Return [X, Y] of the center of cell containing provided text 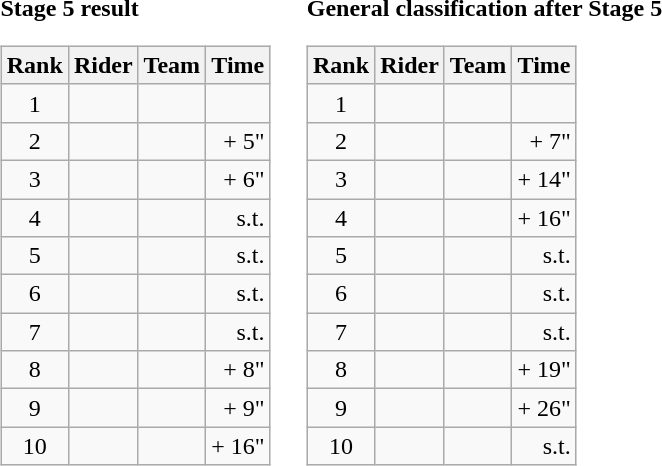
+ 5" [238, 141]
+ 26" [544, 408]
+ 9" [238, 408]
+ 8" [238, 370]
+ 6" [238, 179]
+ 14" [544, 179]
+ 7" [544, 141]
+ 19" [544, 370]
